Locate the cell with the specified text and output its [X, Y] center coordinate. 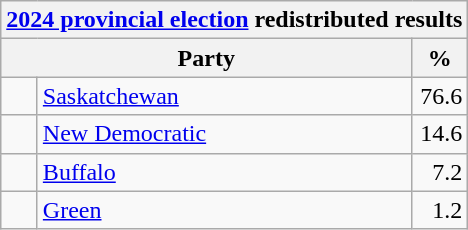
14.6 [440, 134]
1.2 [440, 210]
New Democratic [224, 134]
7.2 [440, 172]
Saskatchewan [224, 96]
2024 provincial election redistributed results [234, 20]
76.6 [440, 96]
% [440, 58]
Buffalo [224, 172]
Party [206, 58]
Green [224, 210]
